Detect which cell encompasses the target text, then output its [x, y] center coordinate. 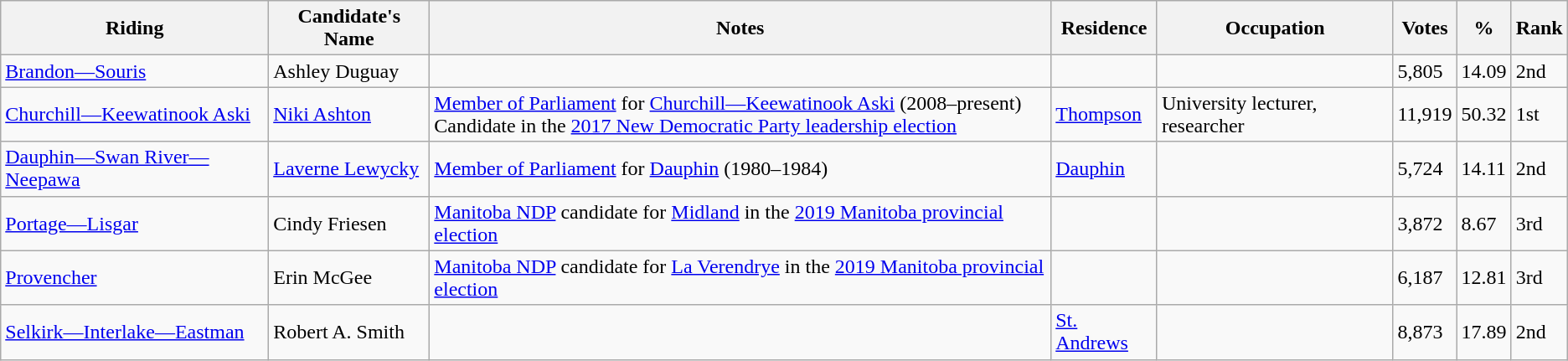
1st [1540, 114]
Niki Ashton [349, 114]
Provencher [135, 278]
Manitoba NDP candidate for La Verendrye in the 2019 Manitoba provincial election [740, 278]
Dauphin—Swan River—Neepawa [135, 169]
University lecturer, researcher [1275, 114]
12.81 [1484, 278]
Cindy Friesen [349, 223]
Thompson [1104, 114]
50.32 [1484, 114]
Votes [1425, 28]
14.11 [1484, 169]
Rank [1540, 28]
% [1484, 28]
Portage—Lisgar [135, 223]
Residence [1104, 28]
Ashley Duguay [349, 71]
Manitoba NDP candidate for Midland in the 2019 Manitoba provincial election [740, 223]
Erin McGee [349, 278]
11,919 [1425, 114]
Occupation [1275, 28]
Notes [740, 28]
5,805 [1425, 71]
Robert A. Smith [349, 332]
8.67 [1484, 223]
6,187 [1425, 278]
Laverne Lewycky [349, 169]
Brandon—Souris [135, 71]
Dauphin [1104, 169]
St. Andrews [1104, 332]
8,873 [1425, 332]
Candidate's Name [349, 28]
5,724 [1425, 169]
Member of Parliament for Dauphin (1980–1984) [740, 169]
3,872 [1425, 223]
Riding [135, 28]
17.89 [1484, 332]
Churchill—Keewatinook Aski [135, 114]
Member of Parliament for Churchill—Keewatinook Aski (2008–present) Candidate in the 2017 New Democratic Party leadership election [740, 114]
14.09 [1484, 71]
Selkirk—Interlake—Eastman [135, 332]
